Output the [x, y] coordinate of the center of the cell containing the given text.  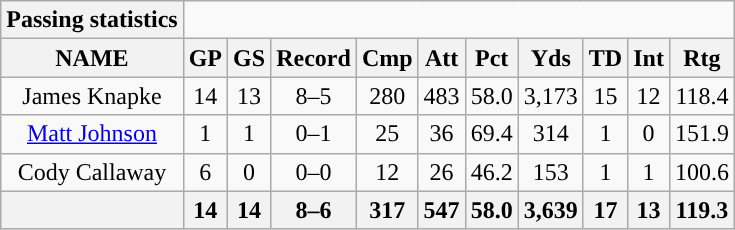
547 [442, 210]
8–6 [314, 210]
100.6 [702, 172]
Att [442, 58]
119.3 [702, 210]
Record [314, 58]
8–5 [314, 96]
314 [550, 134]
Pct [492, 58]
46.2 [492, 172]
151.9 [702, 134]
280 [387, 96]
Int [649, 58]
36 [442, 134]
153 [550, 172]
0–1 [314, 134]
26 [442, 172]
Matt Johnson [92, 134]
GS [250, 58]
118.4 [702, 96]
NAME [92, 58]
James Knapke [92, 96]
6 [205, 172]
3,173 [550, 96]
Passing statistics [92, 20]
Cmp [387, 58]
Yds [550, 58]
3,639 [550, 210]
TD [605, 58]
483 [442, 96]
Cody Callaway [92, 172]
GP [205, 58]
0–0 [314, 172]
17 [605, 210]
69.4 [492, 134]
317 [387, 210]
Rtg [702, 58]
25 [387, 134]
15 [605, 96]
